Capture the cell that displays the provided text and extract its (X, Y) central coordinate. 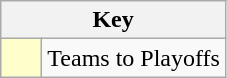
Teams to Playoffs (134, 58)
Key (114, 20)
